Extract the [x, y] coordinate from the center of the cell holding the provided text.  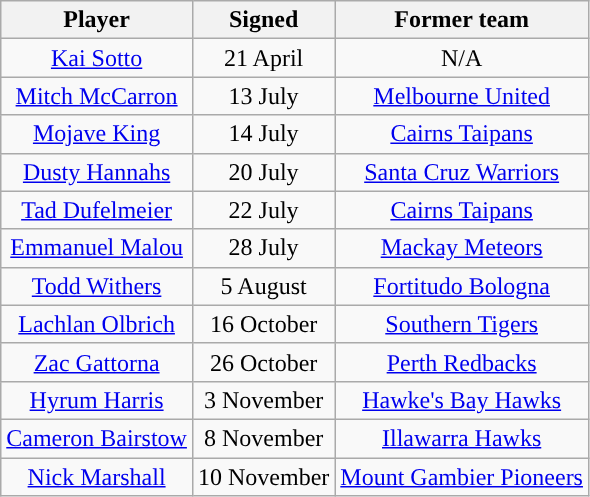
28 July [263, 248]
Todd Withers [97, 286]
13 July [263, 96]
Melbourne United [462, 96]
Emmanuel Malou [97, 248]
Zac Gattorna [97, 362]
Dusty Hannahs [97, 172]
Player [97, 20]
Mitch McCarron [97, 96]
N/A [462, 58]
Signed [263, 20]
Mackay Meteors [462, 248]
Perth Redbacks [462, 362]
21 April [263, 58]
Kai Sotto [97, 58]
26 October [263, 362]
14 July [263, 134]
Southern Tigers [462, 324]
Lachlan Olbrich [97, 324]
3 November [263, 400]
Tad Dufelmeier [97, 210]
5 August [263, 286]
22 July [263, 210]
Illawarra Hawks [462, 438]
Hyrum Harris [97, 400]
Former team [462, 20]
Santa Cruz Warriors [462, 172]
16 October [263, 324]
Hawke's Bay Hawks [462, 400]
Mojave King [97, 134]
8 November [263, 438]
Nick Marshall [97, 477]
20 July [263, 172]
Fortitudo Bologna [462, 286]
Cameron Bairstow [97, 438]
10 November [263, 477]
Mount Gambier Pioneers [462, 477]
